Output the [x, y] coordinate of the center of the cell containing the given text.  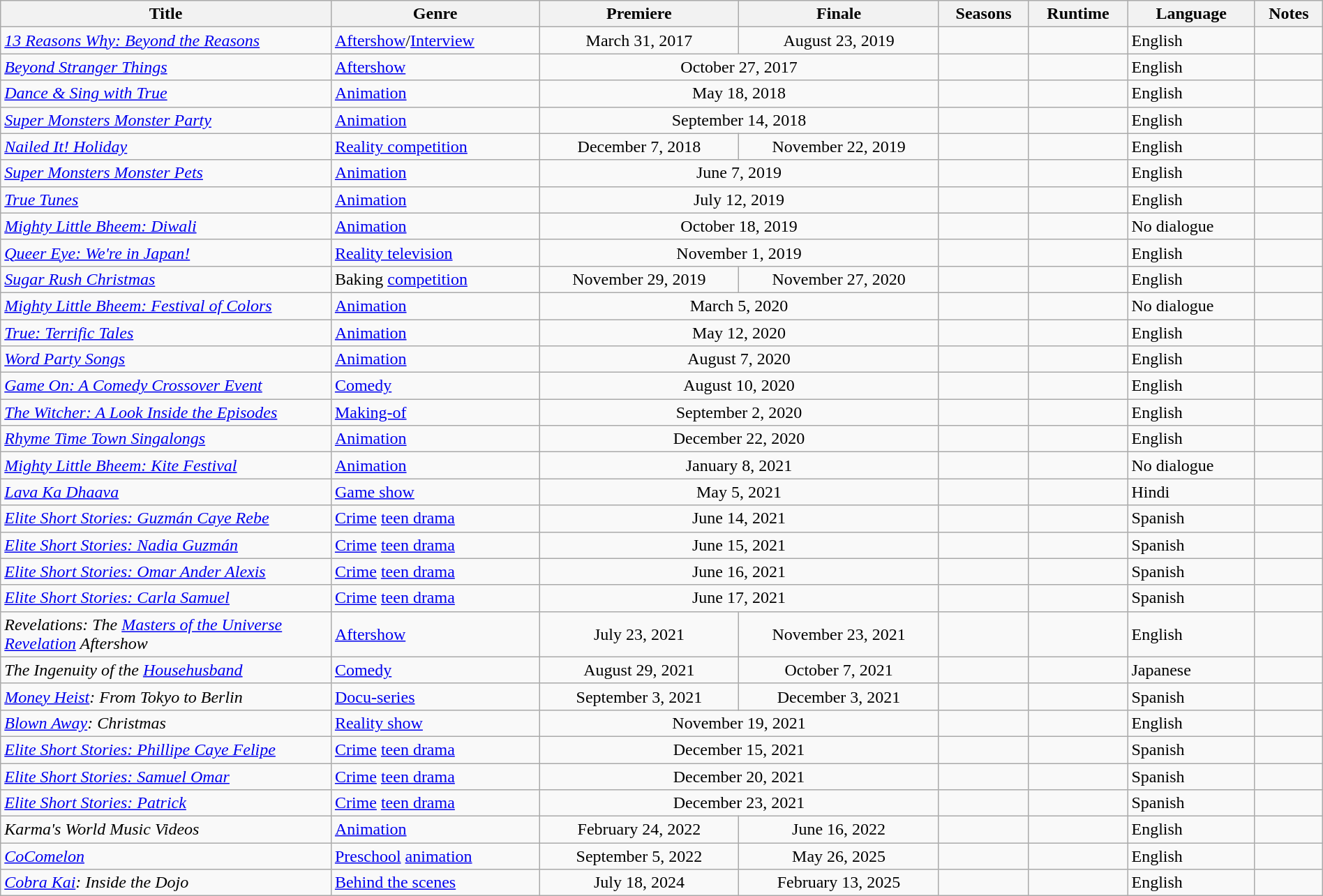
November 23, 2021 [839, 634]
June 15, 2021 [739, 545]
Cobra Kai: Inside the Dojo [166, 883]
Lava Ka Dhaava [166, 492]
June 16, 2022 [839, 830]
Language [1191, 14]
December 3, 2021 [839, 696]
Mighty Little Bheem: Diwali [166, 226]
May 18, 2018 [739, 94]
December 22, 2020 [739, 439]
Making-of [435, 412]
February 13, 2025 [839, 883]
June 7, 2019 [739, 173]
November 29, 2019 [639, 279]
July 18, 2024 [639, 883]
Hindi [1191, 492]
July 23, 2021 [639, 634]
August 29, 2021 [639, 670]
Elite Short Stories: Omar Ander Alexis [166, 572]
October 27, 2017 [739, 67]
November 27, 2020 [839, 279]
November 19, 2021 [739, 723]
Title [166, 14]
Karma's World Music Videos [166, 830]
Nailed It! Holiday [166, 147]
December 20, 2021 [739, 777]
February 24, 2022 [639, 830]
Game On: A Comedy Crossover Event [166, 386]
Beyond Stranger Things [166, 67]
November 22, 2019 [839, 147]
Game show [435, 492]
Sugar Rush Christmas [166, 279]
Money Heist: From Tokyo to Berlin [166, 696]
Elite Short Stories: Samuel Omar [166, 777]
January 8, 2021 [739, 465]
Elite Short Stories: Phillipe Caye Felipe [166, 749]
September 14, 2018 [739, 120]
May 26, 2025 [839, 856]
Elite Short Stories: Carla Samuel [166, 598]
June 16, 2021 [739, 572]
Queer Eye: We're in Japan! [166, 253]
December 7, 2018 [639, 147]
CoComelon [166, 856]
October 7, 2021 [839, 670]
Reality television [435, 253]
Mighty Little Bheem: Kite Festival [166, 465]
True: Terrific Tales [166, 333]
September 5, 2022 [639, 856]
Aftershow/Interview [435, 40]
August 23, 2019 [839, 40]
Reality show [435, 723]
September 2, 2020 [739, 412]
March 5, 2020 [739, 306]
The Witcher: A Look Inside the Episodes [166, 412]
December 15, 2021 [739, 749]
Rhyme Time Town Singalongs [166, 439]
Japanese [1191, 670]
Super Monsters Monster Pets [166, 173]
The Ingenuity of the Househusband [166, 670]
Reality competition [435, 147]
Dance & Sing with True [166, 94]
Finale [839, 14]
March 31, 2017 [639, 40]
June 17, 2021 [739, 598]
August 10, 2020 [739, 386]
13 Reasons Why: Beyond the Reasons [166, 40]
Notes [1288, 14]
Elite Short Stories: Nadia Guzmán [166, 545]
May 5, 2021 [739, 492]
Premiere [639, 14]
June 14, 2021 [739, 518]
Mighty Little Bheem: Festival of Colors [166, 306]
True Tunes [166, 200]
Baking competition [435, 279]
September 3, 2021 [639, 696]
Genre [435, 14]
Elite Short Stories: Patrick [166, 803]
July 12, 2019 [739, 200]
December 23, 2021 [739, 803]
Revelations: The Masters of the Universe Revelation Aftershow [166, 634]
Runtime [1078, 14]
Behind the scenes [435, 883]
Docu-series [435, 696]
November 1, 2019 [739, 253]
August 7, 2020 [739, 359]
Preschool animation [435, 856]
Super Monsters Monster Party [166, 120]
October 18, 2019 [739, 226]
Elite Short Stories: Guzmán Caye Rebe [166, 518]
Blown Away: Christmas [166, 723]
Word Party Songs [166, 359]
May 12, 2020 [739, 333]
Seasons [984, 14]
